Extract the [x, y] coordinate from the center of the cell holding the provided text.  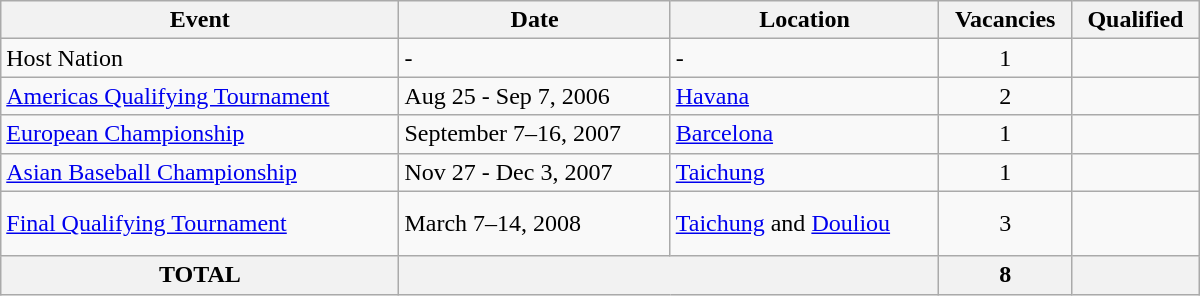
Date [534, 20]
Host Nation [200, 58]
Asian Baseball Championship [200, 172]
TOTAL [200, 275]
Havana [804, 96]
Barcelona [804, 134]
Americas Qualifying Tournament [200, 96]
2 [1006, 96]
Taichung and Douliou [804, 224]
Final Qualifying Tournament [200, 224]
Taichung [804, 172]
Nov 27 - Dec 3, 2007 [534, 172]
Location [804, 20]
Event [200, 20]
Qualified [1136, 20]
Aug 25 - Sep 7, 2006 [534, 96]
March 7–14, 2008 [534, 224]
Vacancies [1006, 20]
European Championship [200, 134]
September 7–16, 2007 [534, 134]
8 [1006, 275]
3 [1006, 224]
